Scan for the cell matching the given text and deliver its (x, y) coordinate at center. 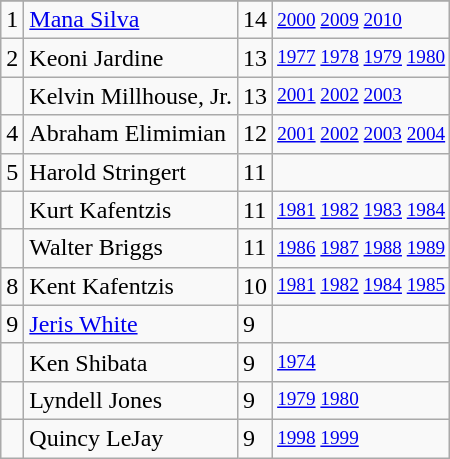
Walter Briggs (131, 248)
2001 2002 2003 2004 (362, 134)
Quincy LeJay (131, 438)
1 (12, 20)
1974 (362, 362)
1998 1999 (362, 438)
2001 2002 2003 (362, 96)
1986 1987 1988 1989 (362, 248)
1979 1980 (362, 400)
4 (12, 134)
Jeris White (131, 324)
8 (12, 286)
Abraham Elimimian (131, 134)
Ken Shibata (131, 362)
Kurt Kafentzis (131, 210)
10 (256, 286)
Kent Kafentzis (131, 286)
Lyndell Jones (131, 400)
1981 1982 1983 1984 (362, 210)
Kelvin Millhouse, Jr. (131, 96)
Mana Silva (131, 20)
2000 2009 2010 (362, 20)
1981 1982 1984 1985 (362, 286)
14 (256, 20)
5 (12, 172)
Harold Stringert (131, 172)
Keoni Jardine (131, 58)
12 (256, 134)
1977 1978 1979 1980 (362, 58)
2 (12, 58)
